Return the [x, y] coordinate for the center point of the cell that contains the specified text.  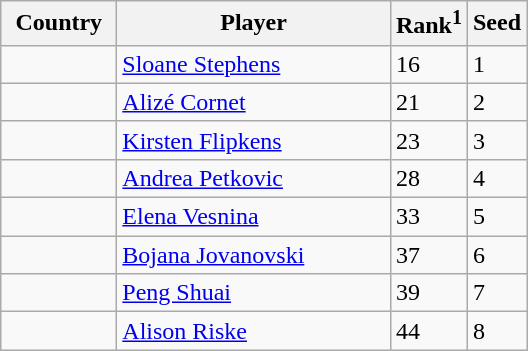
7 [496, 293]
Country [59, 24]
8 [496, 331]
Sloane Stephens [254, 64]
39 [428, 293]
Peng Shuai [254, 293]
Kirsten Flipkens [254, 140]
6 [496, 255]
4 [496, 178]
21 [428, 102]
5 [496, 217]
33 [428, 217]
1 [496, 64]
Alizé Cornet [254, 102]
Bojana Jovanovski [254, 255]
2 [496, 102]
Alison Riske [254, 331]
28 [428, 178]
3 [496, 140]
Player [254, 24]
Seed [496, 24]
44 [428, 331]
16 [428, 64]
Andrea Petkovic [254, 178]
23 [428, 140]
37 [428, 255]
Elena Vesnina [254, 217]
Rank1 [428, 24]
